Determine the [X, Y] coordinate at the center of the cell enclosing the given text.  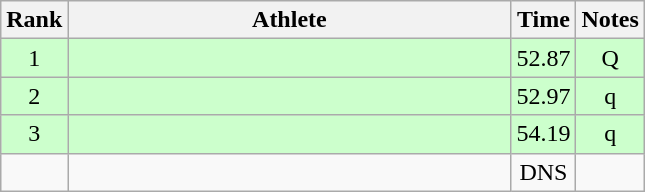
3 [34, 134]
Athlete [290, 20]
1 [34, 58]
52.87 [544, 58]
DNS [544, 172]
Q [610, 58]
Notes [610, 20]
Time [544, 20]
54.19 [544, 134]
2 [34, 96]
52.97 [544, 96]
Rank [34, 20]
